Find where the given text appears and provide that cell's center as (x, y) coordinate. 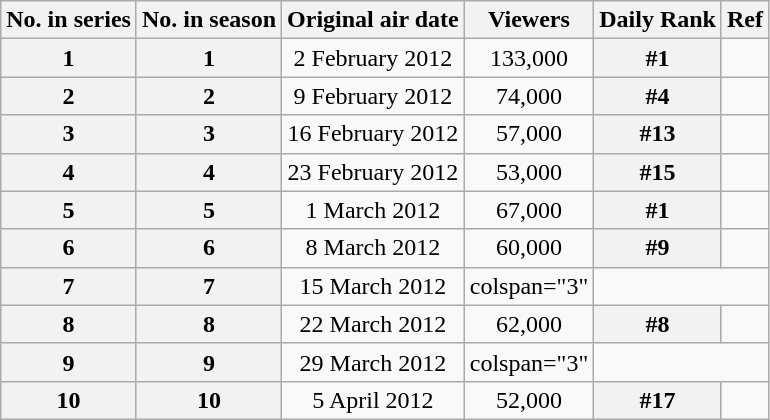
#13 (658, 134)
57,000 (529, 134)
52,000 (529, 400)
Original air date (374, 20)
No. in season (208, 20)
22 March 2012 (374, 324)
2 February 2012 (374, 58)
Daily Rank (658, 20)
9 February 2012 (374, 96)
Viewers (529, 20)
8 March 2012 (374, 248)
1 March 2012 (374, 210)
67,000 (529, 210)
#8 (658, 324)
29 March 2012 (374, 362)
60,000 (529, 248)
74,000 (529, 96)
16 February 2012 (374, 134)
#4 (658, 96)
Ref (744, 20)
#15 (658, 172)
#9 (658, 248)
133,000 (529, 58)
5 April 2012 (374, 400)
53,000 (529, 172)
62,000 (529, 324)
15 March 2012 (374, 286)
23 February 2012 (374, 172)
No. in series (69, 20)
#17 (658, 400)
